Determine the [x, y] coordinate at the center of the cell enclosing the given text.  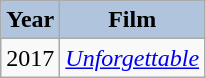
Year [30, 20]
Film [132, 20]
Unforgettable [132, 58]
2017 [30, 58]
